Locate the cell with the specified text and output its [x, y] center coordinate. 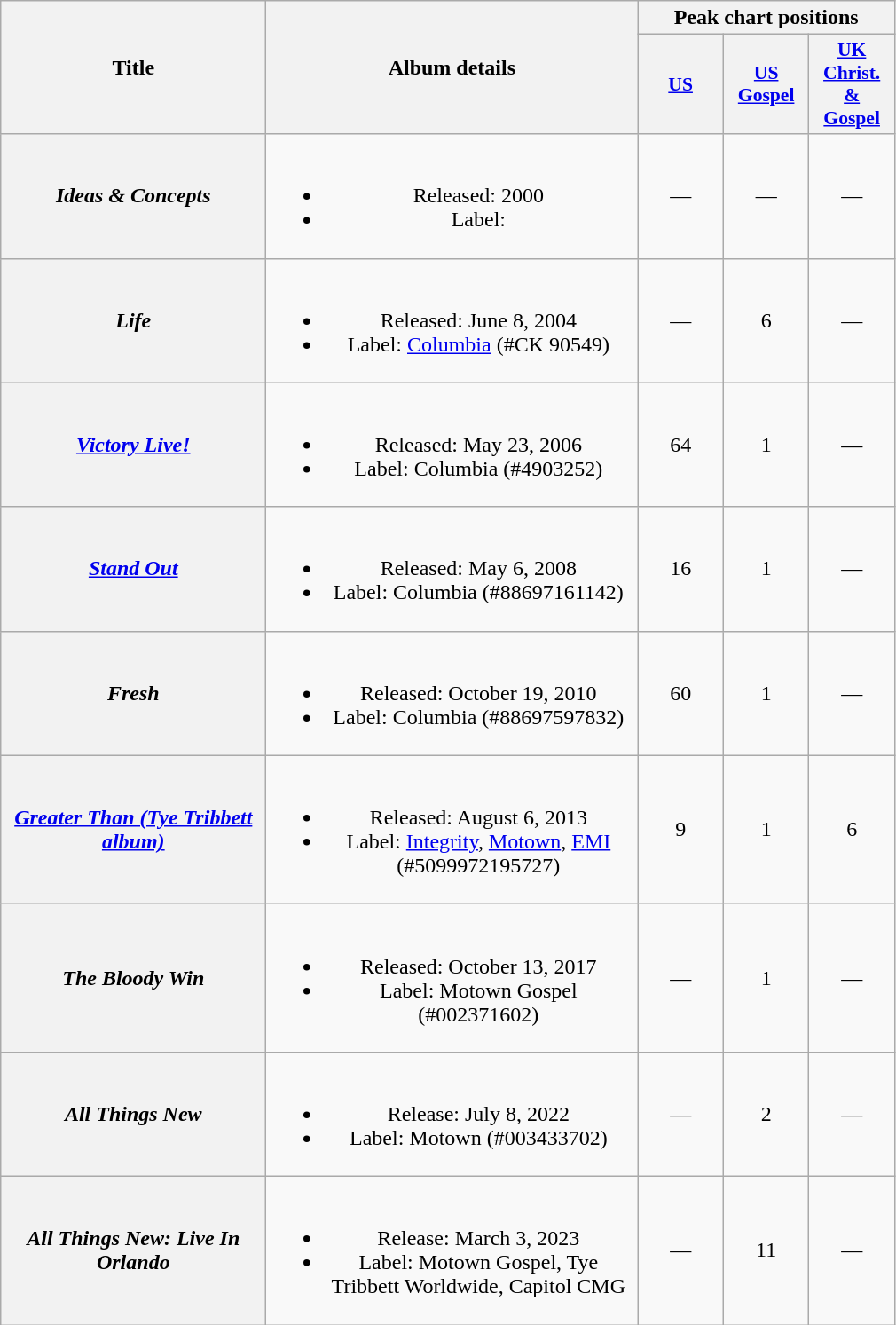
Released: 2000Label: [452, 196]
Released: May 23, 2006Label: Columbia (#4903252) [452, 445]
Released: May 6, 2008Label: Columbia (#88697161142) [452, 569]
US [681, 84]
Victory Live! [133, 445]
Stand Out [133, 569]
64 [681, 445]
9 [681, 829]
Title [133, 67]
Released: June 8, 2004Label: Columbia (#CK 90549) [452, 320]
Life [133, 320]
Released: October 13, 2017Label: Motown Gospel (#002371602) [452, 978]
11 [766, 1250]
2 [766, 1114]
The Bloody Win [133, 978]
Ideas & Concepts [133, 196]
Released: August 6, 2013Label: Integrity, Motown, EMI (#5099972195727) [452, 829]
Release: July 8, 2022Label: Motown (#003433702) [452, 1114]
All Things New: Live In Orlando [133, 1250]
60 [681, 693]
Fresh [133, 693]
US Gospel [766, 84]
Album details [452, 67]
Released: October 19, 2010Label: Columbia (#88697597832) [452, 693]
Greater Than (Tye Tribbett album) [133, 829]
UKChrist.& Gospel [852, 84]
Release: March 3, 2023Label: Motown Gospel, Tye Tribbett Worldwide, Capitol CMG [452, 1250]
Peak chart positions [766, 18]
All Things New [133, 1114]
16 [681, 569]
